Extract the (x, y) coordinate from the center of the cell holding the provided text.  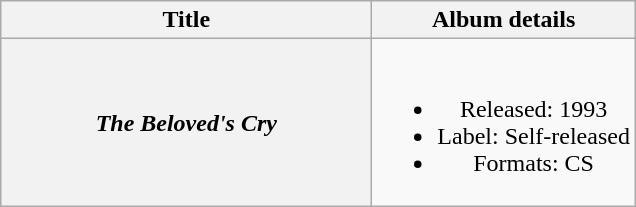
Title (186, 20)
Released: 1993Label: Self-releasedFormats: CS (504, 122)
The Beloved's Cry (186, 122)
Album details (504, 20)
